From the cell containing the given text, extract its center point as (X, Y) coordinate. 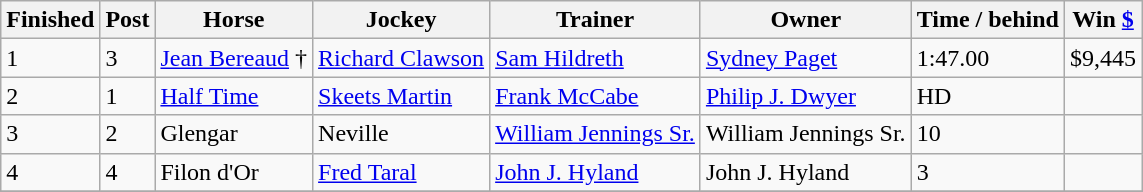
$9,445 (1102, 58)
Time / behind (988, 20)
Filon d'Or (234, 172)
Jockey (402, 20)
Owner (806, 20)
Post (128, 20)
Half Time (234, 96)
Richard Clawson (402, 58)
Sam Hildreth (596, 58)
Trainer (596, 20)
Sydney Paget (806, 58)
Glengar (234, 134)
HD (988, 96)
1:47.00 (988, 58)
10 (988, 134)
Philip J. Dwyer (806, 96)
Skeets Martin (402, 96)
Fred Taral (402, 172)
Neville (402, 134)
Frank McCabe (596, 96)
Finished (50, 20)
Win $ (1102, 20)
Horse (234, 20)
Jean Bereaud † (234, 58)
